For the text-containing cell, return its midpoint in (X, Y) coordinate format. 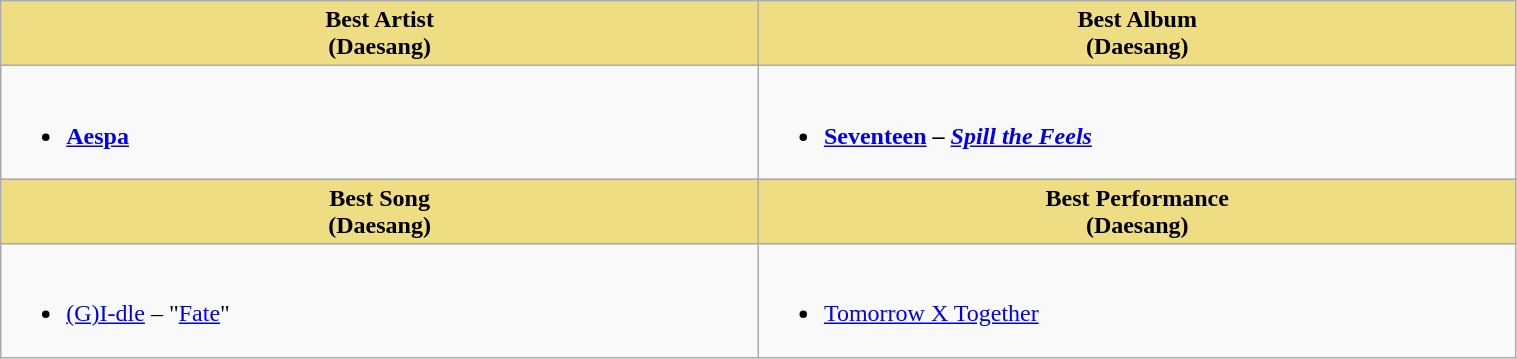
Best Artist(Daesang) (380, 34)
Best Song(Daesang) (380, 212)
Aespa (380, 122)
Tomorrow X Together (1137, 300)
Seventeen – Spill the Feels (1137, 122)
Best Album(Daesang) (1137, 34)
(G)I-dle – "Fate" (380, 300)
Best Performance(Daesang) (1137, 212)
